Search for the cell housing the specified text and yield its [x, y] center coordinate. 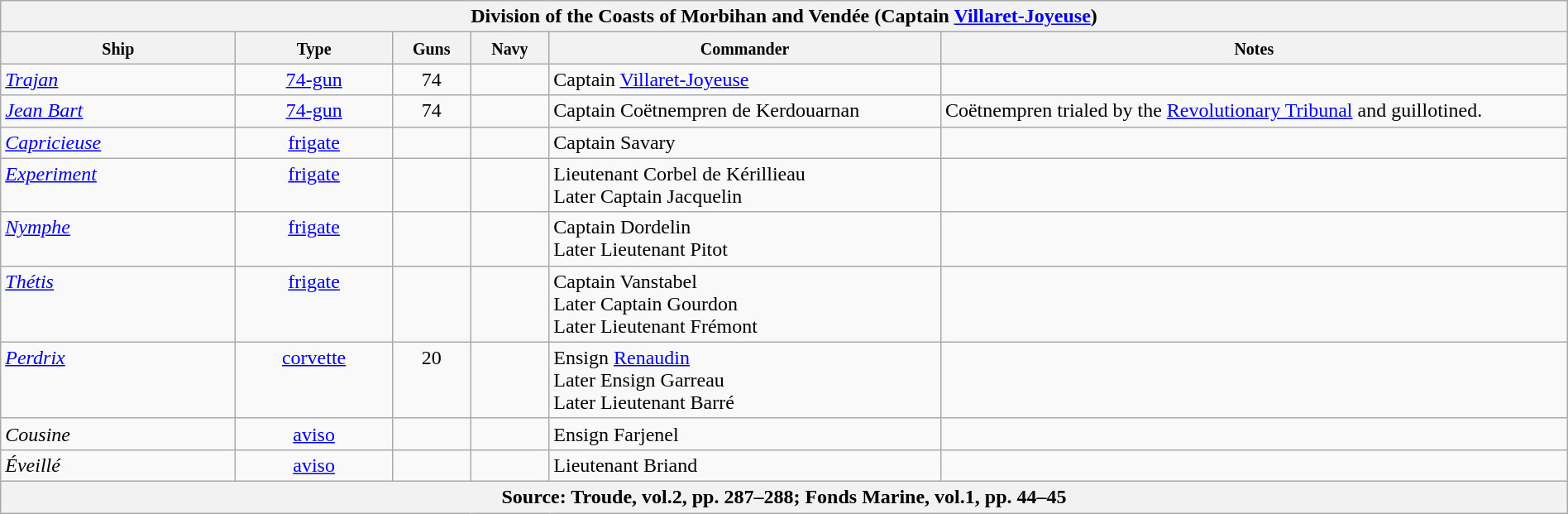
Coëtnempren trialed by the Revolutionary Tribunal and guillotined. [1254, 111]
Lieutenant Briand [745, 465]
Cousine [118, 434]
Jean Bart [118, 111]
Thétis [118, 304]
Notes [1254, 48]
Guns [432, 48]
Navy [509, 48]
Division of the Coasts of Morbihan and Vendée (Captain Villaret-Joyeuse) [784, 17]
Éveillé [118, 465]
Captain Coëtnempren de Kerdouarnan [745, 111]
Captain VanstabelLater Captain GourdonLater Lieutenant Frémont [745, 304]
Source: Troude, vol.2, pp. 287–288; Fonds Marine, vol.1, pp. 44–45 [784, 497]
Ensign RenaudinLater Ensign GarreauLater Lieutenant Barré [745, 380]
Ensign Farjenel [745, 434]
Captain Villaret-Joyeuse [745, 79]
Captain DordelinLater Lieutenant Pitot [745, 238]
corvette [314, 380]
Perdrix [118, 380]
Capricieuse [118, 142]
Nymphe [118, 238]
Commander [745, 48]
Captain Savary [745, 142]
Experiment [118, 185]
Trajan [118, 79]
20 [432, 380]
Lieutenant Corbel de KérillieauLater Captain Jacquelin [745, 185]
Type [314, 48]
Ship [118, 48]
